Search for the cell housing the specified text and yield its (X, Y) center coordinate. 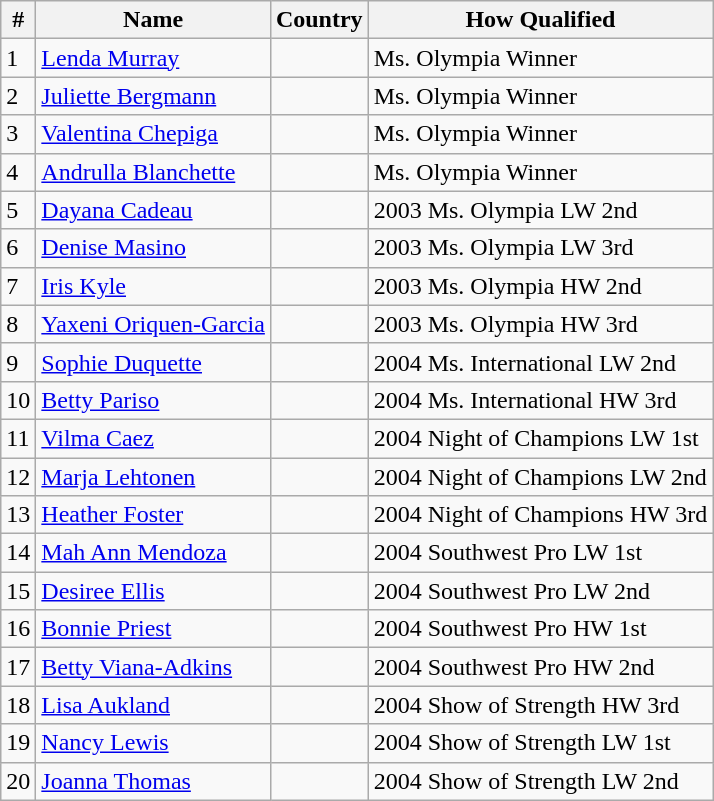
18 (18, 705)
13 (18, 515)
15 (18, 591)
Lisa Aukland (154, 705)
Sophie Duquette (154, 362)
5 (18, 210)
17 (18, 667)
9 (18, 362)
10 (18, 400)
2004 Night of Champions LW 1st (540, 438)
Dayana Cadeau (154, 210)
4 (18, 172)
2003 Ms. Olympia LW 2nd (540, 210)
12 (18, 477)
Joanna Thomas (154, 781)
3 (18, 134)
2004 Ms. International HW 3rd (540, 400)
Valentina Chepiga (154, 134)
2004 Show of Strength LW 1st (540, 743)
11 (18, 438)
How Qualified (540, 20)
Mah Ann Mendoza (154, 553)
2004 Show of Strength LW 2nd (540, 781)
2004 Show of Strength HW 3rd (540, 705)
Betty Viana-Adkins (154, 667)
2004 Southwest Pro HW 2nd (540, 667)
Country (319, 20)
Andrulla Blanchette (154, 172)
2004 Southwest Pro LW 2nd (540, 591)
2004 Southwest Pro LW 1st (540, 553)
2004 Ms. International LW 2nd (540, 362)
Denise Masino (154, 248)
2004 Night of Champions LW 2nd (540, 477)
Marja Lehtonen (154, 477)
Heather Foster (154, 515)
Vilma Caez (154, 438)
8 (18, 324)
Iris Kyle (154, 286)
2 (18, 96)
2003 Ms. Olympia HW 3rd (540, 324)
7 (18, 286)
2004 Night of Champions HW 3rd (540, 515)
# (18, 20)
Bonnie Priest (154, 629)
Betty Pariso (154, 400)
Yaxeni Oriquen-Garcia (154, 324)
1 (18, 58)
19 (18, 743)
Nancy Lewis (154, 743)
6 (18, 248)
Desiree Ellis (154, 591)
16 (18, 629)
14 (18, 553)
20 (18, 781)
2003 Ms. Olympia LW 3rd (540, 248)
Lenda Murray (154, 58)
2003 Ms. Olympia HW 2nd (540, 286)
Name (154, 20)
2004 Southwest Pro HW 1st (540, 629)
Juliette Bergmann (154, 96)
